Output the [X, Y] coordinate of the center of the cell containing the given text.  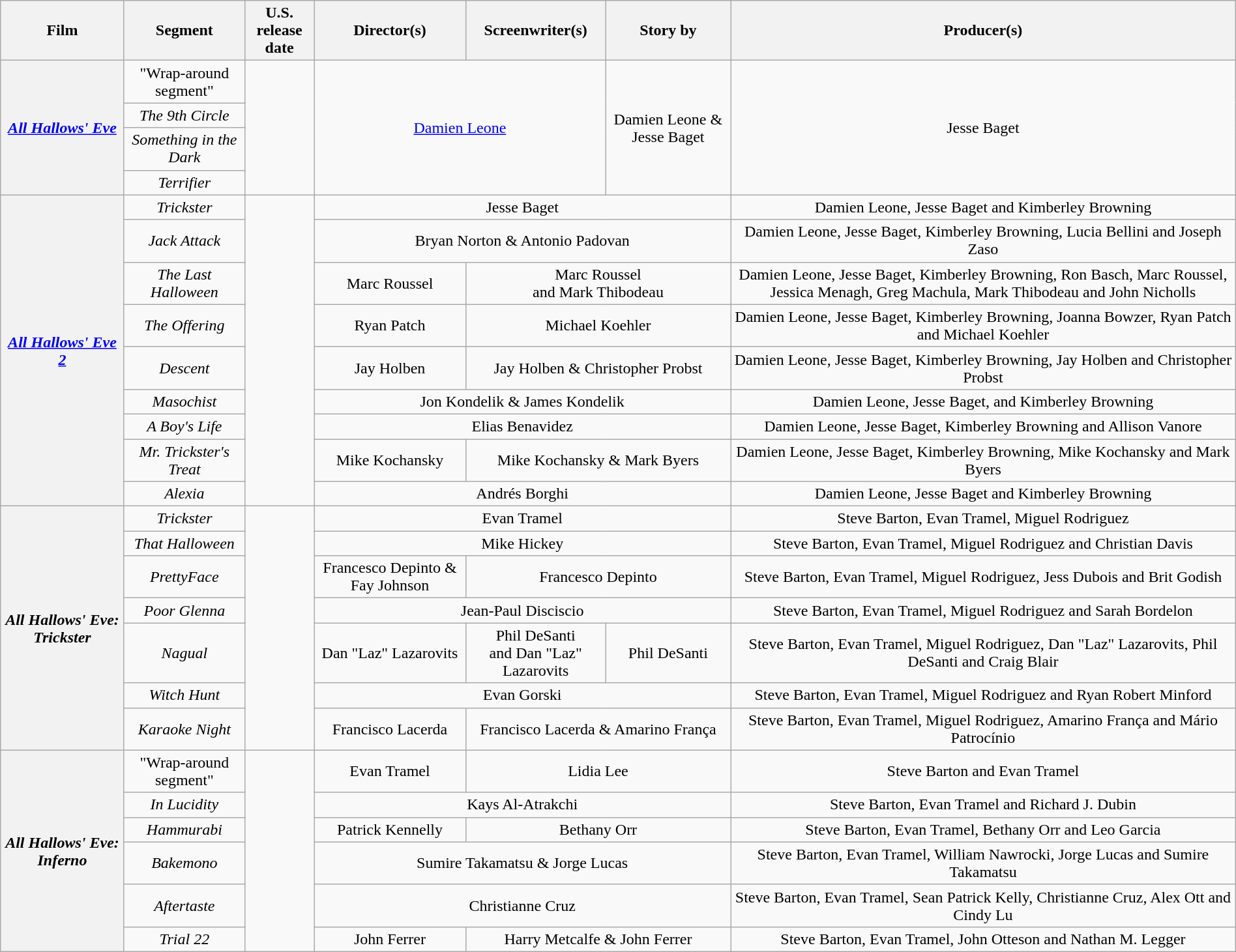
Steve Barton, Evan Tramel, Sean Patrick Kelly, Christianne Cruz, Alex Ott and Cindy Lu [983, 906]
Karaoke Night [184, 728]
Jack Attack [184, 241]
Film [63, 31]
Trial 22 [184, 939]
The Last Halloween [184, 283]
Damien Leone, Jesse Baget, Kimberley Browning, Joanna Bowzer, Ryan Patch and Michael Koehler [983, 326]
Director(s) [390, 31]
Damien Leone, Jesse Baget, Kimberley Browning and Allison Vanore [983, 426]
Michael Koehler [598, 326]
Producer(s) [983, 31]
Ryan Patch [390, 326]
Phil DeSanti and Dan "Laz" Lazarovits [536, 653]
Evan Gorski [523, 695]
Steve Barton, Evan Tramel, John Otteson and Nathan M. Legger [983, 939]
Patrick Kennelly [390, 829]
Andrés Borghi [523, 494]
Sumire Takamatsu & Jorge Lucas [523, 863]
Steve Barton, Evan Tramel, Miguel Rodriguez and Sarah Bordelon [983, 611]
Hammurabi [184, 829]
Jay Holben [390, 368]
Dan "Laz" Lazarovits [390, 653]
Descent [184, 368]
Kays Al-Atrakchi [523, 805]
Steve Barton and Evan Tramel [983, 772]
Francesco Depinto & Fay Johnson [390, 577]
Damien Leone, Jesse Baget, Kimberley Browning, Jay Holben and Christopher Probst [983, 368]
Steve Barton, Evan Tramel, William Nawrocki, Jorge Lucas and Sumire Takamatsu [983, 863]
Aftertaste [184, 906]
Marc Roussel [390, 283]
Phil DeSanti [668, 653]
Terrifier [184, 182]
All Hallows' Eve [63, 128]
All Hallows' Eve: Inferno [63, 851]
Damien Leone, Jesse Baget, Kimberley Browning, Lucia Bellini and Joseph Zaso [983, 241]
Mike Kochansky & Mark Byers [598, 460]
Harry Metcalfe & John Ferrer [598, 939]
Francisco Lacerda [390, 728]
Bethany Orr [598, 829]
Christianne Cruz [523, 906]
Bryan Norton & Antonio Padovan [523, 241]
Masochist [184, 401]
Francesco Depinto [598, 577]
The 9th Circle [184, 115]
Steve Barton, Evan Tramel, Miguel Rodriguez and Ryan Robert Minford [983, 695]
Witch Hunt [184, 695]
Something in the Dark [184, 149]
Steve Barton, Evan Tramel, Miguel Rodriguez and Christian Davis [983, 543]
Steve Barton, Evan Tramel, Miguel Rodriguez, Dan "Laz" Lazarovits, Phil DeSanti and Craig Blair [983, 653]
The Offering [184, 326]
Lidia Lee [598, 772]
Steve Barton, Evan Tramel, Miguel Rodriguez, Jess Dubois and Brit Godish [983, 577]
PrettyFace [184, 577]
Segment [184, 31]
Marc Roussel and Mark Thibodeau [598, 283]
Steve Barton, Evan Tramel and Richard J. Dubin [983, 805]
A Boy's Life [184, 426]
All Hallows' Eve: Trickster [63, 628]
Mr. Trickster's Treat [184, 460]
Steve Barton, Evan Tramel, Bethany Orr and Leo Garcia [983, 829]
Damien Leone, Jesse Baget, and Kimberley Browning [983, 401]
Elias Benavidez [523, 426]
Mike Hickey [523, 543]
Damien Leone, Jesse Baget, Kimberley Browning, Ron Basch, Marc Roussel, Jessica Menagh, Greg Machula, Mark Thibodeau and John Nicholls [983, 283]
Story by [668, 31]
Screenwriter(s) [536, 31]
Bakemono [184, 863]
Jon Kondelik & James Kondelik [523, 401]
Damien Leone [460, 128]
That Halloween [184, 543]
Steve Barton, Evan Tramel, Miguel Rodriguez, Amarino França and Mário Patrocínio [983, 728]
Damien Leone, Jesse Baget, Kimberley Browning, Mike Kochansky and Mark Byers [983, 460]
John Ferrer [390, 939]
In Lucidity [184, 805]
Nagual [184, 653]
Damien Leone & Jesse Baget [668, 128]
Alexia [184, 494]
Francisco Lacerda & Amarino França [598, 728]
Steve Barton, Evan Tramel, Miguel Rodriguez [983, 519]
Jean-Paul Disciscio [523, 611]
U.S. release date [279, 31]
All Hallows' Eve 2 [63, 351]
Jay Holben & Christopher Probst [598, 368]
Mike Kochansky [390, 460]
Poor Glenna [184, 611]
